Return the (X, Y) coordinate for the center point of the cell that contains the specified text.  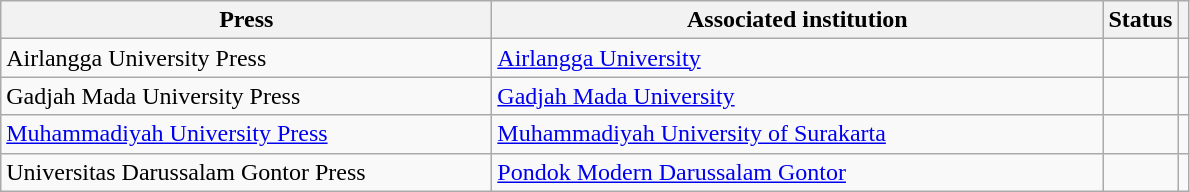
Muhammadiyah University Press (246, 134)
Press (246, 20)
Gadjah Mada University Press (246, 96)
Universitas Darussalam Gontor Press (246, 172)
Associated institution (798, 20)
Gadjah Mada University (798, 96)
Muhammadiyah University of Surakarta (798, 134)
Airlangga University (798, 58)
Pondok Modern Darussalam Gontor (798, 172)
Airlangga University Press (246, 58)
Status (1140, 20)
